Provide the (X, Y) coordinate of the cell's center where the given text is located.  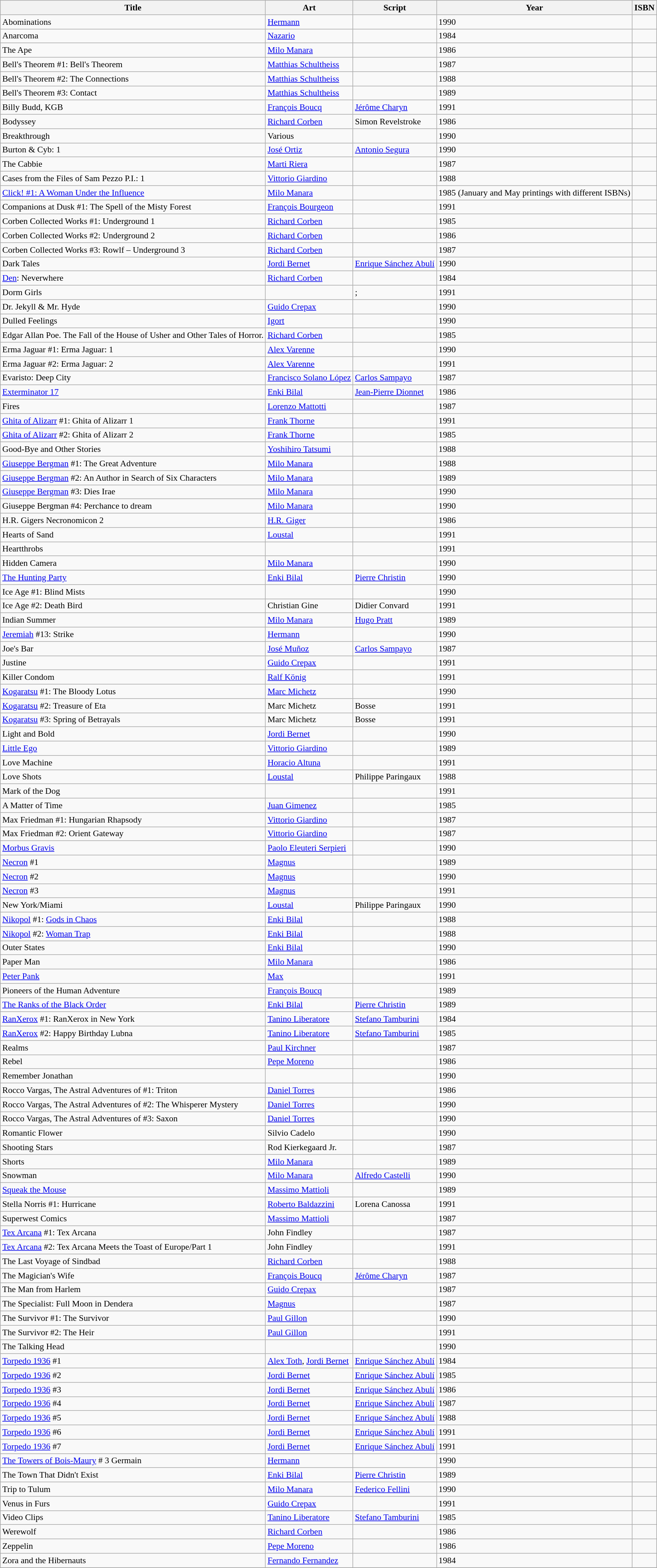
Rebel (133, 1062)
Art (309, 8)
Kogaratsu #1: The Bloody Lotus (133, 691)
Lorenzo Mattotti (309, 407)
Heartthrobs (133, 549)
Peter Pank (133, 977)
Torpedo 1936 #4 (133, 1404)
Giuseppe Bergman #1: The Great Adventure (133, 463)
New York/Miami (133, 905)
Horacio Altuna (309, 763)
Mark of the Dog (133, 791)
Rocco Vargas, The Astral Adventures of #1: Triton (133, 1091)
Alex Toth, Jordi Bernet (309, 1361)
Evaristo: Deep City (133, 378)
Kogaratsu #3: Spring of Betrayals (133, 720)
Paolo Eleuteri Serpieri (309, 848)
The Survivor #2: The Heir (133, 1332)
Necron #1 (133, 863)
Remember Jonathan (133, 1076)
Torpedo 1936 #3 (133, 1390)
Outer States (133, 948)
Francisco Solano López (309, 378)
Paul Kirchner (309, 1048)
Bell's Theorem #3: Contact (133, 93)
Corben Collected Works #3: Rowlf – Underground 3 (133, 250)
Shooting Stars (133, 1147)
The Towers of Bois-Maury # 3 Germain (133, 1461)
Fernando Fernandez (309, 1560)
Burton & Cyb: 1 (133, 150)
Anarcoma (133, 36)
Justine (133, 663)
Hearts of Sand (133, 535)
Paper Man (133, 962)
Billy Budd, KGB (133, 108)
Breakthrough (133, 136)
José Ortiz (309, 150)
Christian Gine (309, 606)
Joe's Bar (133, 649)
The Talking Head (133, 1347)
Ralf König (309, 677)
Love Shots (133, 777)
Love Machine (133, 763)
Morbus Gravis (133, 848)
Didier Convard (395, 606)
1985 (January and May printings with different ISBNs) (534, 193)
Necron #3 (133, 891)
Igort (309, 321)
Title (133, 8)
Yoshihiro Tatsumi (309, 449)
Antonio Segura (395, 150)
Giuseppe Bergman #4: Perchance to dream (133, 506)
Jeremiah #13: Strike (133, 635)
Giuseppe Bergman #3: Dies Irae (133, 492)
Silvio Cadelo (309, 1133)
Companions at Dusk #1: The Spell of the Misty Forest (133, 207)
Torpedo 1936 #2 (133, 1375)
Ghita of Alizarr #1: Ghita of Alizarr 1 (133, 421)
Den: Neverwhere (133, 278)
Simon Revelstroke (395, 122)
Ice Age #2: Death Bird (133, 606)
Corben Collected Works #2: Underground 2 (133, 236)
Cases from the Files of Sam Pezzo P.I.: 1 (133, 179)
Indian Summer (133, 620)
Nikopol #2: Woman Trap (133, 934)
The Specialist: Full Moon in Dendera (133, 1304)
The Magician's Wife (133, 1276)
The Hunting Party (133, 577)
Erma Jaguar #2: Erma Jaguar: 2 (133, 364)
Torpedo 1936 #6 (133, 1432)
Rod Kierkegaard Jr. (309, 1147)
Edgar Allan Poe. The Fall of the House of Usher and Other Tales of Horror. (133, 336)
François Bourgeon (309, 207)
Corben Collected Works #1: Underground 1 (133, 222)
H.R. Giger (309, 521)
Bell's Theorem #1: Bell's Theorem (133, 65)
Bell's Theorem #2: The Connections (133, 79)
Little Ego (133, 749)
Necron #2 (133, 877)
Superwest Comics (133, 1218)
Various (309, 136)
Dorm Girls (133, 293)
RanXerox #1: RanXerox in New York (133, 1019)
Hidden Camera (133, 563)
Realms (133, 1048)
Dulled Feelings (133, 321)
Nikopol #1: Gods in Chaos (133, 919)
Venus in Furs (133, 1504)
Torpedo 1936 #7 (133, 1446)
Light and Bold (133, 734)
The Last Voyage of Sindbad (133, 1261)
Year (534, 8)
Giuseppe Bergman #2: An Author in Search of Six Characters (133, 478)
Shorts (133, 1162)
A Matter of Time (133, 805)
Nazario (309, 36)
Hugo Pratt (395, 620)
H.R. Gigers Necronomicon 2 (133, 521)
The Ape (133, 50)
Dr. Jekyll & Mr. Hyde (133, 307)
Rocco Vargas, The Astral Adventures of #3: Saxon (133, 1119)
Erma Jaguar #1: Erma Jaguar: 1 (133, 350)
Juan Gimenez (309, 805)
Ghita of Alizarr #2: Ghita of Alizarr 2 (133, 435)
Tex Arcana #2: Tex Arcana Meets the Toast of Europe/Part 1 (133, 1247)
The Cabbie (133, 164)
Marti Riera (309, 164)
Trip to Tulum (133, 1489)
; (395, 293)
The Survivor #1: The Survivor (133, 1318)
Max (309, 977)
Fires (133, 407)
Click! #1: A Woman Under the Influence (133, 193)
Squeak the Mouse (133, 1190)
Torpedo 1936 #5 (133, 1418)
Lorena Canossa (395, 1204)
Alfredo Castelli (395, 1176)
Good-Bye and Other Stories (133, 449)
Max Friedman #1: Hungarian Rhapsody (133, 820)
Tex Arcana #1: Tex Arcana (133, 1233)
Zeppelin (133, 1546)
Werewolf (133, 1532)
The Town That Didn't Exist (133, 1475)
Snowman (133, 1176)
Video Clips (133, 1518)
Torpedo 1936 #1 (133, 1361)
Jean-Pierre Dionnet (395, 392)
Abominations (133, 22)
Exterminator 17 (133, 392)
Killer Condom (133, 677)
Max Friedman #2: Orient Gateway (133, 834)
Bodyssey (133, 122)
The Ranks of the Black Order (133, 1005)
Rocco Vargas, The Astral Adventures of #2: The Whisperer Mystery (133, 1105)
RanXerox #2: Happy Birthday Lubna (133, 1033)
Roberto Baldazzini (309, 1204)
Pioneers of the Human Adventure (133, 991)
The Man from Harlem (133, 1290)
Zora and the Hibernauts (133, 1560)
José Muñoz (309, 649)
ISBN (644, 8)
Kogaratsu #2: Treasure of Eta (133, 706)
Stella Norris #1: Hurricane (133, 1204)
Script (395, 8)
Romantic Flower (133, 1133)
Federico Fellini (395, 1489)
Ice Age #1: Blind Mists (133, 592)
Dark Tales (133, 264)
